Determine the (X, Y) coordinate at the center of the cell enclosing the given text.  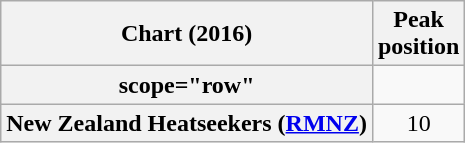
New Zealand Heatseekers (RMNZ) (187, 123)
10 (418, 123)
Chart (2016) (187, 34)
Peak position (418, 34)
scope="row" (187, 85)
